Find where the given text appears and provide that cell's center as (X, Y) coordinate. 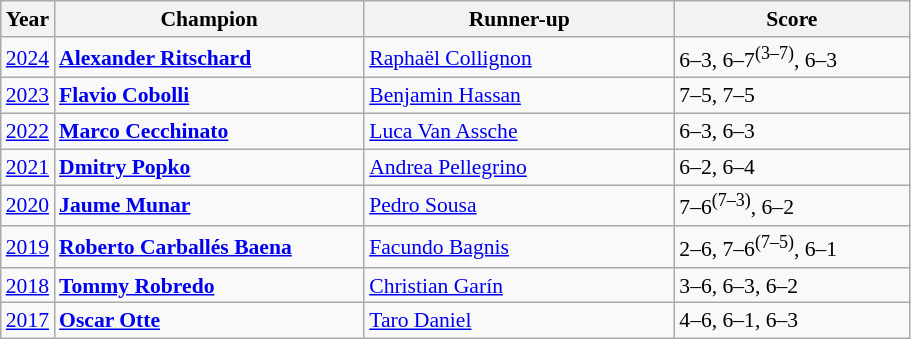
7–6(7–3), 6–2 (792, 206)
Andrea Pellegrino (519, 167)
6–3, 6–3 (792, 132)
Champion (209, 19)
4–6, 6–1, 6–3 (792, 321)
2019 (28, 246)
6–3, 6–7(3–7), 6–3 (792, 58)
Christian Garín (519, 286)
7–5, 7–5 (792, 96)
Dmitry Popko (209, 167)
Flavio Cobolli (209, 96)
6–2, 6–4 (792, 167)
Luca Van Assche (519, 132)
Raphaël Collignon (519, 58)
Taro Daniel (519, 321)
Year (28, 19)
Roberto Carballés Baena (209, 246)
Jaume Munar (209, 206)
2021 (28, 167)
Marco Cecchinato (209, 132)
2023 (28, 96)
3–6, 6–3, 6–2 (792, 286)
Tommy Robredo (209, 286)
2020 (28, 206)
Alexander Ritschard (209, 58)
Pedro Sousa (519, 206)
2018 (28, 286)
Score (792, 19)
2024 (28, 58)
Facundo Bagnis (519, 246)
Benjamin Hassan (519, 96)
Runner-up (519, 19)
2–6, 7–6(7–5), 6–1 (792, 246)
2022 (28, 132)
Oscar Otte (209, 321)
2017 (28, 321)
